Extract the [X, Y] coordinate from the center of the cell holding the provided text.  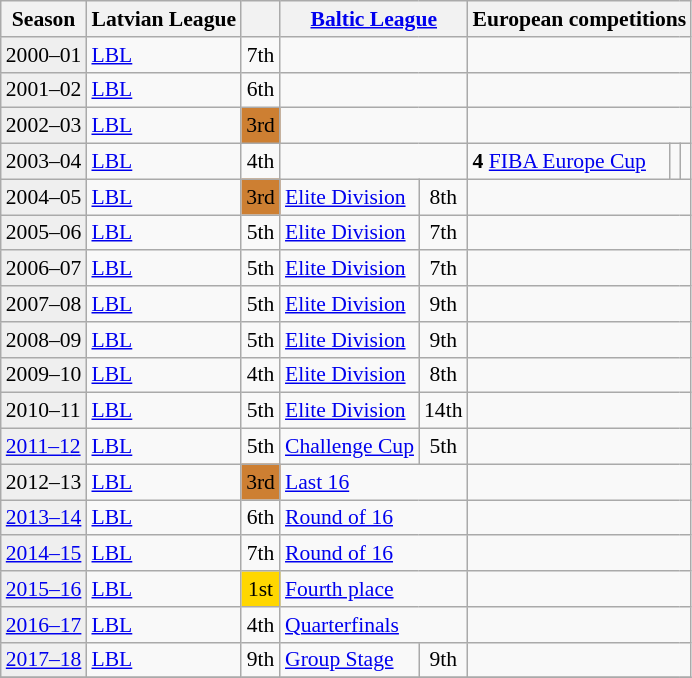
2014–15 [44, 554]
2007–08 [44, 304]
Season [44, 19]
Group Stage [350, 660]
2017–18 [44, 660]
1st [260, 589]
2015–16 [44, 589]
Quarterfinals [374, 625]
Challenge Cup [350, 447]
4 FIBA Europe Cup [569, 162]
2009–10 [44, 375]
2005–06 [44, 233]
Latvian League [164, 19]
Last 16 [374, 482]
2002–03 [44, 126]
2000–01 [44, 55]
2001–02 [44, 90]
Baltic League [374, 19]
2003–04 [44, 162]
2004–05 [44, 197]
2010–11 [44, 411]
2016–17 [44, 625]
2008–09 [44, 340]
14th [444, 411]
2013–14 [44, 518]
Fourth place [374, 589]
2012–13 [44, 482]
2011–12 [44, 447]
2006–07 [44, 269]
European competitions [580, 19]
